Capture the cell that displays the provided text and extract its (x, y) central coordinate. 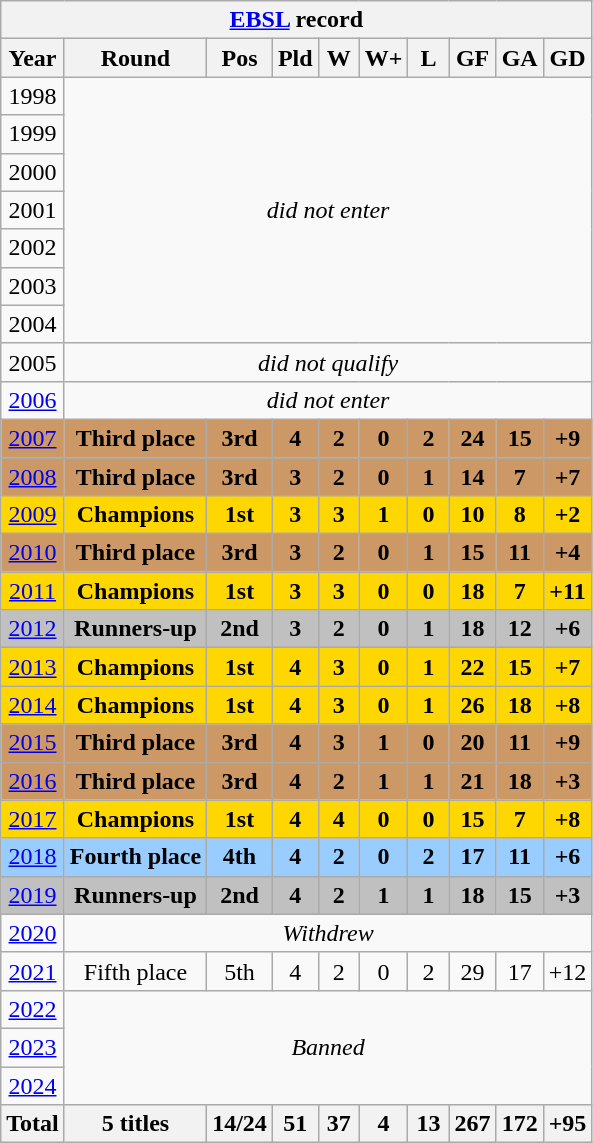
1999 (33, 134)
2003 (33, 286)
14/24 (240, 1124)
2006 (33, 400)
172 (520, 1124)
29 (472, 971)
GA (520, 58)
2013 (33, 667)
26 (472, 705)
Total (33, 1124)
+2 (568, 515)
2015 (33, 743)
8 (520, 515)
+95 (568, 1124)
L (428, 58)
22 (472, 667)
4th (240, 857)
Withdrew (328, 933)
2018 (33, 857)
GD (568, 58)
GF (472, 58)
2021 (33, 971)
Banned (328, 1047)
267 (472, 1124)
2010 (33, 553)
2004 (33, 324)
2019 (33, 895)
+11 (568, 591)
Fifth place (135, 971)
2016 (33, 781)
5th (240, 971)
+4 (568, 553)
2005 (33, 362)
1998 (33, 96)
+12 (568, 971)
37 (338, 1124)
2017 (33, 819)
2001 (33, 210)
Year (33, 58)
21 (472, 781)
24 (472, 438)
13 (428, 1124)
10 (472, 515)
Round (135, 58)
W (338, 58)
2014 (33, 705)
W+ (384, 58)
EBSL record (296, 20)
2024 (33, 1085)
12 (520, 629)
2012 (33, 629)
2000 (33, 172)
51 (295, 1124)
14 (472, 477)
2020 (33, 933)
5 titles (135, 1124)
2002 (33, 248)
Pld (295, 58)
2011 (33, 591)
20 (472, 743)
2008 (33, 477)
Pos (240, 58)
2007 (33, 438)
did not qualify (328, 362)
2022 (33, 1009)
2023 (33, 1047)
Fourth place (135, 857)
2009 (33, 515)
